Return (X, Y) of the center of cell containing provided text 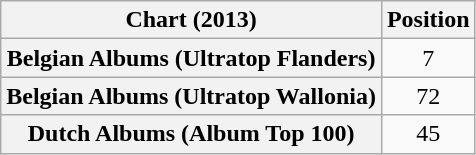
Position (428, 20)
Chart (2013) (192, 20)
Belgian Albums (Ultratop Wallonia) (192, 96)
7 (428, 58)
Dutch Albums (Album Top 100) (192, 134)
Belgian Albums (Ultratop Flanders) (192, 58)
45 (428, 134)
72 (428, 96)
